Determine the (x, y) coordinate at the center of the cell enclosing the given text.  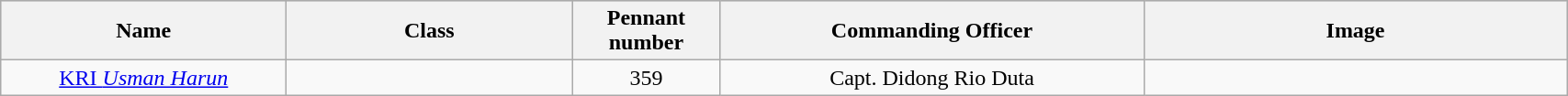
Image (1356, 31)
Capt. Didong Rio Duta (931, 78)
Commanding Officer (931, 31)
KRI Usman Harun (143, 78)
Pennant number (647, 31)
Name (143, 31)
359 (647, 78)
Class (430, 31)
